Determine the (x, y) coordinate at the center of the cell enclosing the given text.  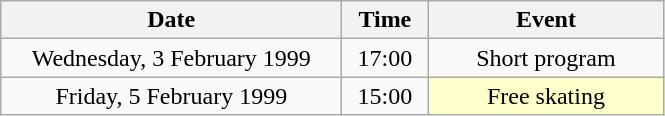
Wednesday, 3 February 1999 (172, 58)
Date (172, 20)
15:00 (385, 96)
Event (546, 20)
Short program (546, 58)
Friday, 5 February 1999 (172, 96)
Free skating (546, 96)
Time (385, 20)
17:00 (385, 58)
